Scan for the cell matching the given text and deliver its (X, Y) coordinate at center. 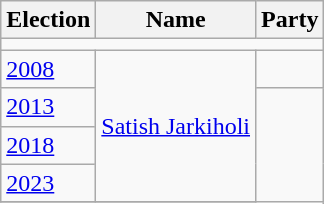
Election (48, 20)
2023 (48, 183)
2008 (48, 69)
2013 (48, 107)
Name (176, 20)
2018 (48, 145)
Satish Jarkiholi (176, 126)
Party (290, 20)
